Capture the cell that displays the provided text and extract its [X, Y] central coordinate. 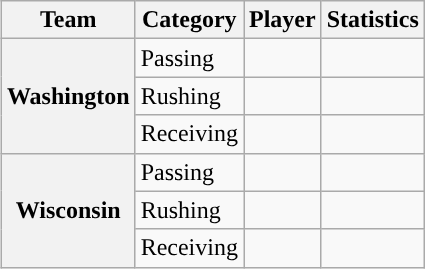
Statistics [372, 20]
Player [283, 20]
Wisconsin [68, 210]
Team [68, 20]
Category [189, 20]
Washington [68, 96]
